From the cell containing the given text, extract its center point as [X, Y] coordinate. 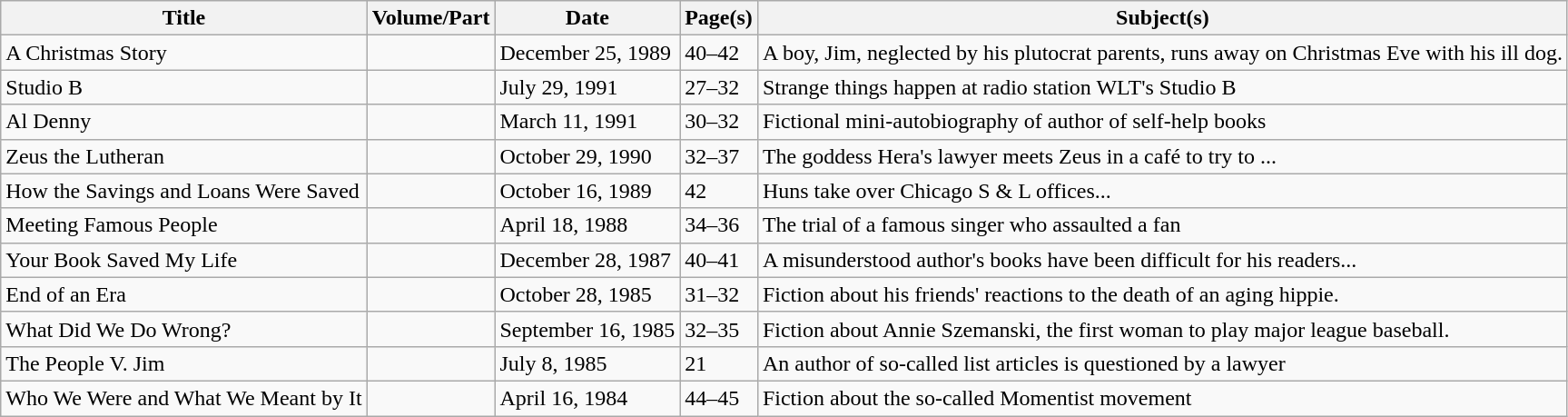
March 11, 1991 [587, 122]
Fictional mini-autobiography of author of self-help books [1162, 122]
December 28, 1987 [587, 260]
Fiction about his friends' reactions to the death of an aging hippie. [1162, 294]
Date [587, 18]
What Did We Do Wrong? [183, 329]
The People V. Jim [183, 363]
21 [719, 363]
October 29, 1990 [587, 156]
34–36 [719, 225]
Title [183, 18]
How the Savings and Loans Were Saved [183, 191]
October 28, 1985 [587, 294]
32–37 [719, 156]
Who We Were and What We Meant by It [183, 398]
30–32 [719, 122]
July 8, 1985 [587, 363]
Fiction about the so-called Momentist movement [1162, 398]
Studio B [183, 87]
A boy, Jim, neglected by his plutocrat parents, runs away on Christmas Eve with his ill dog. [1162, 53]
December 25, 1989 [587, 53]
Huns take over Chicago S & L offices... [1162, 191]
September 16, 1985 [587, 329]
31–32 [719, 294]
A misunderstood author's books have been difficult for his readers... [1162, 260]
42 [719, 191]
32–35 [719, 329]
Fiction about Annie Szemanski, the first woman to play major league baseball. [1162, 329]
40–42 [719, 53]
April 18, 1988 [587, 225]
End of an Era [183, 294]
Your Book Saved My Life [183, 260]
July 29, 1991 [587, 87]
44–45 [719, 398]
The goddess Hera's lawyer meets Zeus in a café to try to ... [1162, 156]
27–32 [719, 87]
A Christmas Story [183, 53]
April 16, 1984 [587, 398]
40–41 [719, 260]
Al Denny [183, 122]
Subject(s) [1162, 18]
An author of so-called list articles is questioned by a lawyer [1162, 363]
Meeting Famous People [183, 225]
Volume/Part [430, 18]
Strange things happen at radio station WLT's Studio B [1162, 87]
Zeus the Lutheran [183, 156]
The trial of a famous singer who assaulted a fan [1162, 225]
Page(s) [719, 18]
October 16, 1989 [587, 191]
